Pinpoint the cell where the given text exists, returning its [x, y] midpoint coordinate. 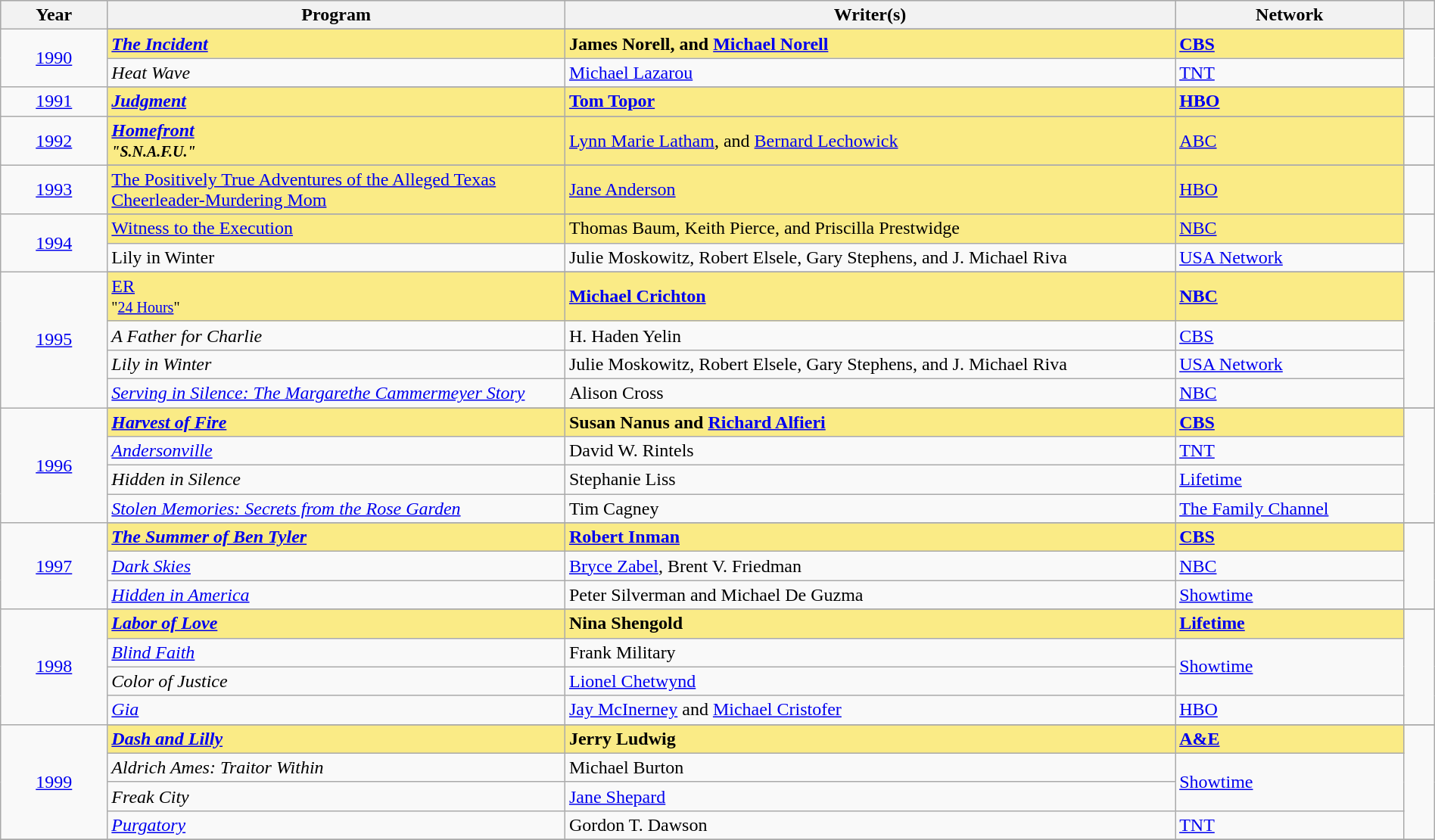
Writer(s) [870, 15]
1999 [54, 782]
The Family Channel [1290, 509]
1998 [54, 667]
Harvest of Fire [336, 422]
Network [1290, 15]
Jerry Ludwig [870, 739]
1996 [54, 465]
1994 [54, 243]
James Norell, and Michael Norell [870, 44]
1991 [54, 101]
1997 [54, 566]
1995 [54, 339]
Serving in Silence: The Margarethe Cammermeyer Story [336, 393]
Heat Wave [336, 73]
Michael Lazarou [870, 73]
1990 [54, 58]
Hidden in America [336, 595]
Robert Inman [870, 537]
Peter Silverman and Michael De Guzma [870, 595]
Aldrich Ames: Traitor Within [336, 767]
Michael Crichton [870, 297]
Witness to the Execution [336, 229]
Jay McInerney and Michael Cristofer [870, 710]
Program [336, 15]
Purgatory [336, 825]
Tim Cagney [870, 509]
Dash and Lilly [336, 739]
H. Haden Yelin [870, 335]
The Summer of Ben Tyler [336, 537]
Labor of Love [336, 624]
A&E [1290, 739]
Michael Burton [870, 767]
The Incident [336, 44]
ABC [1290, 141]
The Positively True Adventures of the Alleged Texas Cheerleader-Murdering Mom [336, 189]
Frank Military [870, 652]
1993 [54, 189]
Bryce Zabel, Brent V. Friedman [870, 566]
ER"24 Hours" [336, 297]
Gordon T. Dawson [870, 825]
Nina Shengold [870, 624]
Stolen Memories: Secrets from the Rose Garden [336, 509]
Color of Justice [336, 681]
Blind Faith [336, 652]
Lynn Marie Latham, and Bernard Lechowick [870, 141]
Hidden in Silence [336, 480]
Year [54, 15]
A Father for Charlie [336, 335]
Homefront"S.N.A.F.U." [336, 141]
Gia [336, 710]
Jane Anderson [870, 189]
David W. Rintels [870, 451]
Stephanie Liss [870, 480]
Dark Skies [336, 566]
Alison Cross [870, 393]
Jane Shepard [870, 796]
1992 [54, 141]
Thomas Baum, Keith Pierce, and Priscilla Prestwidge [870, 229]
Andersonville [336, 451]
Tom Topor [870, 101]
Susan Nanus and Richard Alfieri [870, 422]
Freak City [336, 796]
Lionel Chetwynd [870, 681]
Judgment [336, 101]
